For the text-containing cell, return its midpoint in [X, Y] coordinate format. 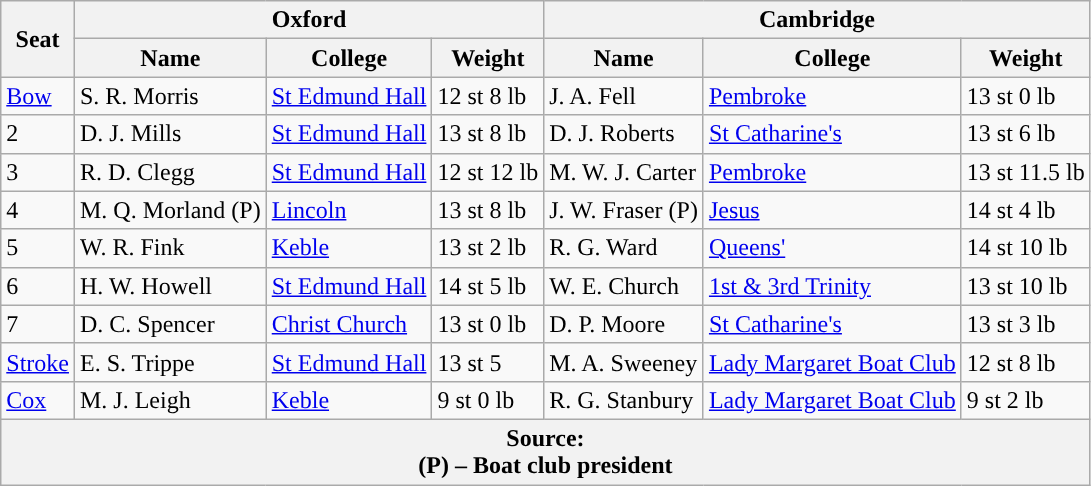
5 [38, 248]
4 [38, 210]
6 [38, 286]
9 st 0 lb [488, 400]
14 st 10 lb [1026, 248]
13 st 11.5 lb [1026, 172]
D. P. Moore [624, 324]
D. J. Roberts [624, 134]
Bow [38, 96]
Seat [38, 39]
3 [38, 172]
W. R. Fink [170, 248]
R. G. Stanbury [624, 400]
14 st 5 lb [488, 286]
H. W. Howell [170, 286]
Queens' [832, 248]
R. G. Ward [624, 248]
J. A. Fell [624, 96]
M. Q. Morland (P) [170, 210]
2 [38, 134]
Lincoln [349, 210]
Cox [38, 400]
W. E. Church [624, 286]
Stroke [38, 362]
E. S. Trippe [170, 362]
14 st 4 lb [1026, 210]
Source:(P) – Boat club president [546, 452]
13 st 6 lb [1026, 134]
12 st 12 lb [488, 172]
13 st 3 lb [1026, 324]
13 st 10 lb [1026, 286]
Jesus [832, 210]
7 [38, 324]
1st & 3rd Trinity [832, 286]
13 st 5 [488, 362]
M. A. Sweeney [624, 362]
M. J. Leigh [170, 400]
D. C. Spencer [170, 324]
9 st 2 lb [1026, 400]
Christ Church [349, 324]
S. R. Morris [170, 96]
Cambridge [817, 20]
Oxford [308, 20]
D. J. Mills [170, 134]
13 st 2 lb [488, 248]
M. W. J. Carter [624, 172]
R. D. Clegg [170, 172]
J. W. Fraser (P) [624, 210]
